Identify which cell holds the provided text, then report its (x, y) central coordinate. 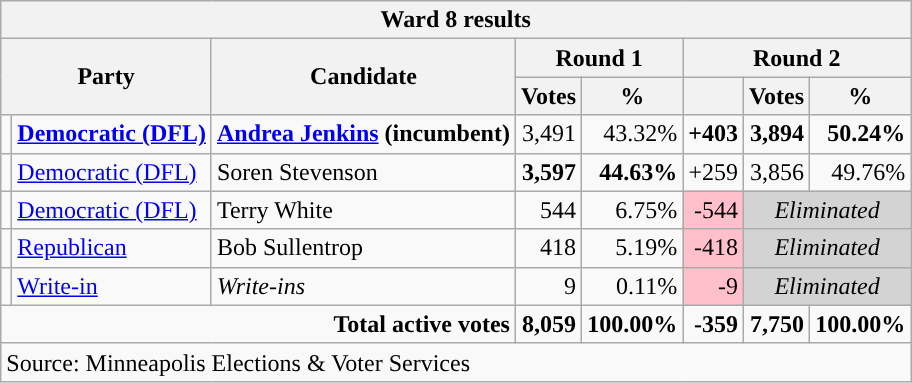
7,750 (776, 324)
Soren Stevenson (363, 172)
-9 (714, 286)
49.76% (860, 172)
Party (106, 77)
+403 (714, 134)
43.32% (632, 134)
8,059 (548, 324)
418 (548, 248)
-418 (714, 248)
Round 2 (797, 58)
3,856 (776, 172)
50.24% (860, 134)
3,597 (548, 172)
-544 (714, 210)
Candidate (363, 77)
Bob Sullentrop (363, 248)
-359 (714, 324)
0.11% (632, 286)
544 (548, 210)
Write-ins (363, 286)
Andrea Jenkins (incumbent) (363, 134)
9 (548, 286)
6.75% (632, 210)
5.19% (632, 248)
Source: Minneapolis Elections & Voter Services (456, 362)
Write-in (112, 286)
44.63% (632, 172)
Terry White (363, 210)
Republican (112, 248)
3,894 (776, 134)
+259 (714, 172)
Ward 8 results (456, 20)
Round 1 (598, 58)
Total active votes (258, 324)
3,491 (548, 134)
